Extract the [x, y] coordinate from the center of the cell holding the provided text.  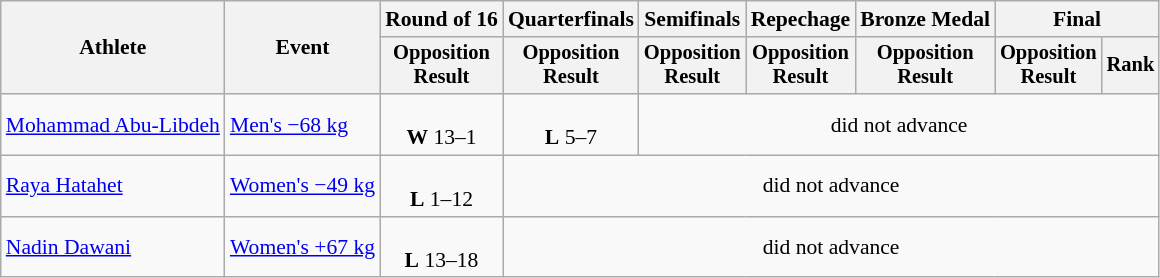
Repechage [801, 19]
Raya Hatahet [113, 186]
Semifinals [692, 19]
Athlete [113, 48]
Rank [1131, 66]
Quarterfinals [571, 19]
Men's −68 kg [302, 124]
Event [302, 48]
Women's +67 kg [302, 248]
W 13–1 [442, 124]
Women's −49 kg [302, 186]
L 13–18 [442, 248]
Mohammad Abu-Libdeh [113, 124]
Final [1077, 19]
Nadin Dawani [113, 248]
L 1–12 [442, 186]
L 5–7 [571, 124]
Round of 16 [442, 19]
Bronze Medal [925, 19]
